Provide the [X, Y] coordinate of the cell's center where the given text is located.  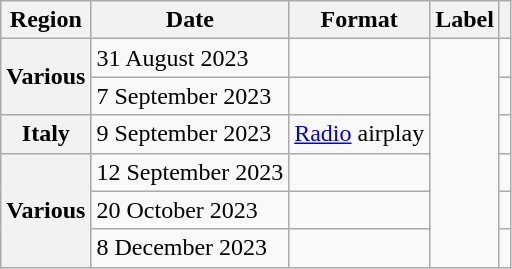
Radio airplay [360, 134]
Date [190, 20]
Italy [46, 134]
Region [46, 20]
12 September 2023 [190, 172]
8 December 2023 [190, 248]
31 August 2023 [190, 58]
Label [465, 20]
Format [360, 20]
7 September 2023 [190, 96]
9 September 2023 [190, 134]
20 October 2023 [190, 210]
